Find where the given text appears and provide that cell's center as [X, Y] coordinate. 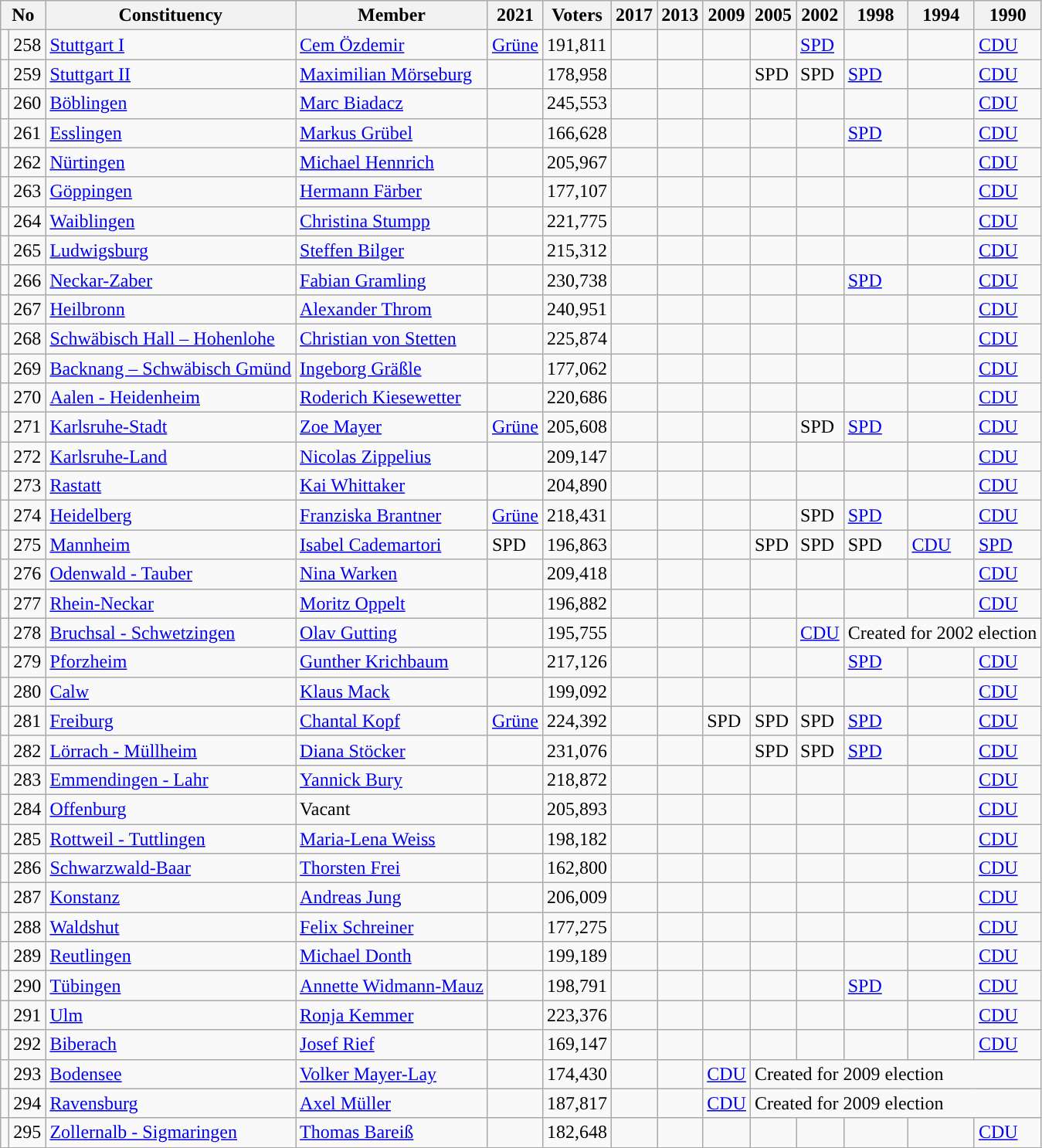
Roderich Kiesewetter [392, 398]
Zollernalb - Sigmaringen [171, 1133]
292 [28, 1044]
209,418 [578, 574]
272 [28, 457]
2021 [514, 15]
Created for 2002 election [942, 633]
Rhein-Neckar [171, 603]
199,092 [578, 691]
Kai Whittaker [392, 486]
Ludwigsburg [171, 250]
264 [28, 221]
Zoe Mayer [392, 427]
Michael Donth [392, 956]
2002 [820, 15]
Fabian Gramling [392, 280]
Michael Hennrich [392, 162]
1994 [941, 15]
191,811 [578, 45]
285 [28, 838]
Böblingen [171, 104]
262 [28, 162]
260 [28, 104]
Vacant [392, 809]
266 [28, 280]
275 [28, 545]
Waiblingen [171, 221]
Rottweil - Tuttlingen [171, 838]
177,275 [578, 927]
198,182 [578, 838]
Steffen Bilger [392, 250]
Nina Warken [392, 574]
166,628 [578, 133]
Ingeborg Gräßle [392, 369]
Karlsruhe-Land [171, 457]
Rastatt [171, 486]
Christian von Stetten [392, 338]
Pforzheim [171, 662]
No [23, 15]
Aalen - Heidenheim [171, 398]
Stuttgart II [171, 74]
187,817 [578, 1103]
2009 [727, 15]
267 [28, 309]
Heilbronn [171, 309]
274 [28, 515]
205,967 [578, 162]
Annette Widmann-Mauz [392, 986]
221,775 [578, 221]
223,376 [578, 1015]
1998 [876, 15]
261 [28, 133]
294 [28, 1103]
Alexander Throm [392, 309]
276 [28, 574]
Bruchsal - Schwetzingen [171, 633]
209,147 [578, 457]
1990 [1007, 15]
Nürtingen [171, 162]
Volker Mayer-Lay [392, 1074]
283 [28, 779]
273 [28, 486]
281 [28, 721]
Maximilian Mörseburg [392, 74]
195,755 [578, 633]
Josef Rief [392, 1044]
Olav Gutting [392, 633]
162,800 [578, 868]
Lörrach - Müllheim [171, 750]
Axel Müller [392, 1103]
282 [28, 750]
Klaus Mack [392, 691]
225,874 [578, 338]
215,312 [578, 250]
Odenwald - Tauber [171, 574]
279 [28, 662]
Emmendingen - Lahr [171, 779]
Member [392, 15]
295 [28, 1133]
169,147 [578, 1044]
Schwarzwald-Baar [171, 868]
Calw [171, 691]
278 [28, 633]
245,553 [578, 104]
182,648 [578, 1133]
Tübingen [171, 986]
265 [28, 250]
Ravensburg [171, 1103]
Markus Grübel [392, 133]
Yannick Bury [392, 779]
205,893 [578, 809]
Felix Schreiner [392, 927]
Konstanz [171, 898]
288 [28, 927]
263 [28, 192]
290 [28, 986]
Heidelberg [171, 515]
289 [28, 956]
268 [28, 338]
Bodensee [171, 1074]
287 [28, 898]
Neckar-Zaber [171, 280]
Waldshut [171, 927]
Chantal Kopf [392, 721]
177,107 [578, 192]
174,430 [578, 1074]
Freiburg [171, 721]
284 [28, 809]
2013 [680, 15]
199,189 [578, 956]
291 [28, 1015]
271 [28, 427]
Gunther Krichbaum [392, 662]
231,076 [578, 750]
2005 [772, 15]
Schwäbisch Hall – Hohenlohe [171, 338]
Stuttgart I [171, 45]
178,958 [578, 74]
198,791 [578, 986]
Ronja Kemmer [392, 1015]
230,738 [578, 280]
2017 [635, 15]
218,872 [578, 779]
Backnang – Schwäbisch Gmünd [171, 369]
218,431 [578, 515]
224,392 [578, 721]
204,890 [578, 486]
Nicolas Zippelius [392, 457]
Ulm [171, 1015]
Isabel Cademartori [392, 545]
Esslingen [171, 133]
259 [28, 74]
270 [28, 398]
196,882 [578, 603]
Göppingen [171, 192]
269 [28, 369]
Hermann Färber [392, 192]
Thomas Bareiß [392, 1133]
Christina Stumpp [392, 221]
196,863 [578, 545]
206,009 [578, 898]
Moritz Oppelt [392, 603]
Karlsruhe-Stadt [171, 427]
280 [28, 691]
Biberach [171, 1044]
258 [28, 45]
293 [28, 1074]
Marc Biadacz [392, 104]
277 [28, 603]
Reutlingen [171, 956]
Mannheim [171, 545]
217,126 [578, 662]
Franziska Brantner [392, 515]
Offenburg [171, 809]
Voters [578, 15]
Cem Özdemir [392, 45]
240,951 [578, 309]
286 [28, 868]
220,686 [578, 398]
Constituency [171, 15]
Maria-Lena Weiss [392, 838]
Andreas Jung [392, 898]
177,062 [578, 369]
205,608 [578, 427]
Diana Stöcker [392, 750]
Thorsten Frei [392, 868]
